Provide the (X, Y) coordinate of the cell's center where the given text is located.  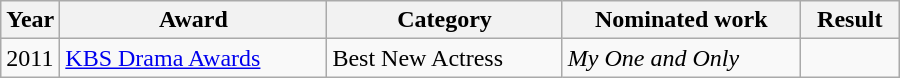
Category (444, 20)
My One and Only (681, 58)
Award (194, 20)
Year (30, 20)
2011 (30, 58)
Nominated work (681, 20)
Result (850, 20)
KBS Drama Awards (194, 58)
Best New Actress (444, 58)
